For the text-containing cell, return its midpoint in (x, y) coordinate format. 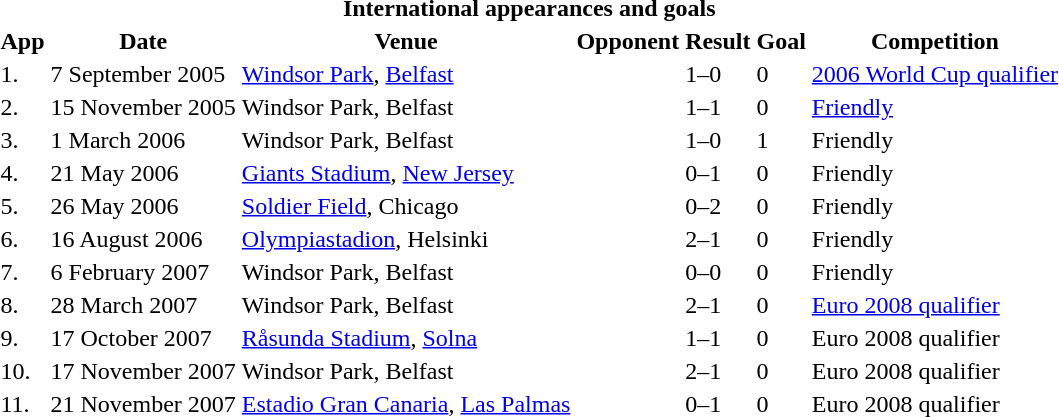
Competition (934, 41)
6 February 2007 (143, 272)
Olympiastadion, Helsinki (406, 239)
7 September 2005 (143, 74)
1 March 2006 (143, 140)
2006 World Cup qualifier (934, 74)
17 November 2007 (143, 371)
28 March 2007 (143, 305)
16 August 2006 (143, 239)
21 May 2006 (143, 173)
Råsunda Stadium, Solna (406, 338)
Venue (406, 41)
Soldier Field, Chicago (406, 206)
Result (718, 41)
0–0 (718, 272)
0–1 (718, 173)
15 November 2005 (143, 107)
Giants Stadium, New Jersey (406, 173)
Opponent (628, 41)
1 (781, 140)
17 October 2007 (143, 338)
Date (143, 41)
Goal (781, 41)
26 May 2006 (143, 206)
0–2 (718, 206)
